Pinpoint the cell where the given text exists, returning its (X, Y) midpoint coordinate. 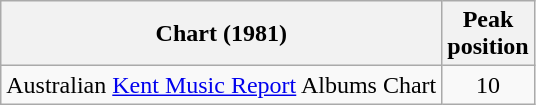
Australian Kent Music Report Albums Chart (222, 85)
Peakposition (488, 34)
10 (488, 85)
Chart (1981) (222, 34)
